Extract the [x, y] coordinate from the center of the cell holding the provided text.  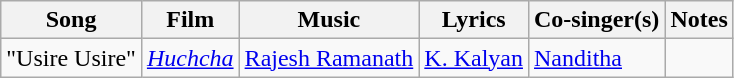
Film [190, 20]
Music [329, 20]
Song [72, 20]
Huchcha [190, 58]
Co-singer(s) [596, 20]
Rajesh Ramanath [329, 58]
"Usire Usire" [72, 58]
K. Kalyan [474, 58]
Notes [699, 20]
Nanditha [596, 58]
Lyrics [474, 20]
